Scan for the cell matching the given text and deliver its [x, y] coordinate at center. 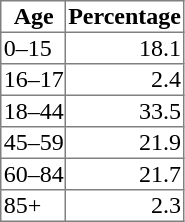
2.4 [124, 80]
Percentage [124, 17]
33.5 [124, 111]
16–17 [33, 80]
21.9 [124, 143]
21.7 [124, 174]
0–15 [33, 48]
2.3 [124, 206]
45–59 [33, 143]
18.1 [124, 48]
18–44 [33, 111]
85+ [33, 206]
Age [33, 17]
60–84 [33, 174]
